Extract the (x, y) coordinate from the center of the cell holding the provided text.  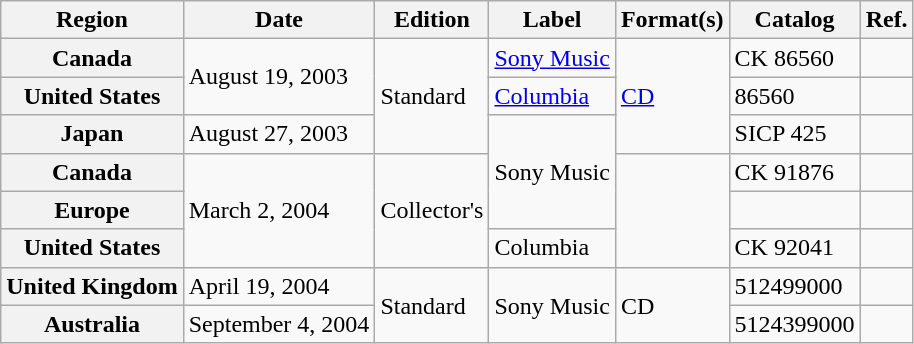
September 4, 2004 (279, 324)
Europe (92, 210)
SICP 425 (794, 134)
August 19, 2003 (279, 77)
Date (279, 20)
August 27, 2003 (279, 134)
5124399000 (794, 324)
Region (92, 20)
512499000 (794, 286)
Format(s) (672, 20)
Catalog (794, 20)
Ref. (886, 20)
CK 86560 (794, 58)
CK 92041 (794, 248)
April 19, 2004 (279, 286)
CK 91876 (794, 172)
Collector's (432, 210)
Australia (92, 324)
Edition (432, 20)
86560 (794, 96)
Japan (92, 134)
United Kingdom (92, 286)
March 2, 2004 (279, 210)
Label (552, 20)
